Return [x, y] of the center of cell containing provided text 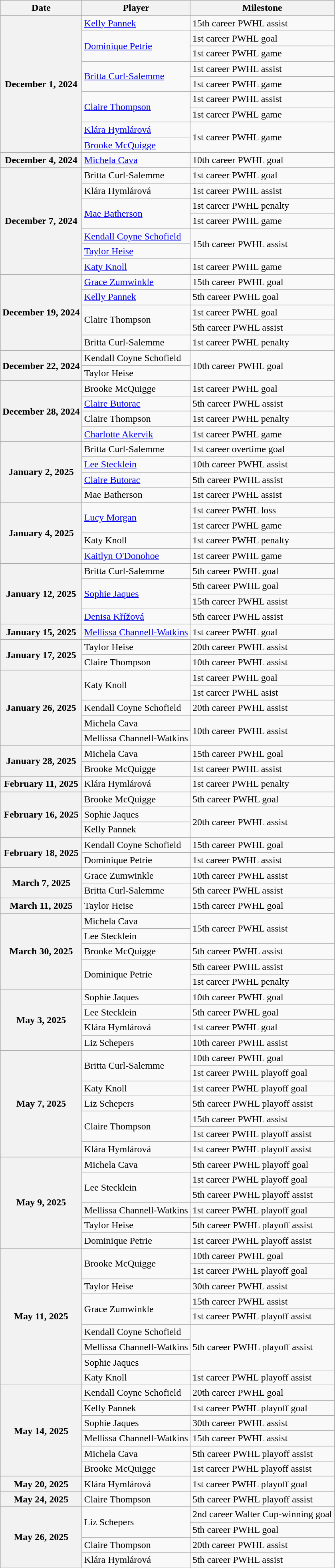
December 22, 2024 [42, 365]
January 2, 2025 [42, 472]
May 20, 2025 [42, 1484]
February 18, 2025 [42, 852]
December 19, 2024 [42, 312]
January 28, 2025 [42, 761]
December 7, 2024 [42, 221]
May 24, 2025 [42, 1499]
January 17, 2025 [42, 654]
December 28, 2024 [42, 411]
March 30, 2025 [42, 951]
Kaitlyn O'Donohoe [136, 556]
May 11, 2025 [42, 1317]
March 11, 2025 [42, 906]
February 11, 2025 [42, 784]
1st career overtime goal [262, 449]
1st career PWHL loss [262, 510]
1st career PWHL asist [262, 693]
Charlotte Akervik [136, 434]
December 4, 2024 [42, 160]
May 26, 2025 [42, 1537]
2nd career Walter Cup-winning goal [262, 1514]
Player [136, 8]
March 7, 2025 [42, 883]
May 3, 2025 [42, 1020]
May 7, 2025 [42, 1103]
Date [42, 8]
20th career PWHL goal [262, 1392]
Milestone [262, 8]
May 9, 2025 [42, 1203]
Denisa Křížová [136, 616]
5th career PWHL playoff goal [262, 1165]
January 26, 2025 [42, 708]
January 12, 2025 [42, 594]
January 15, 2025 [42, 632]
Lucy Morgan [136, 518]
May 14, 2025 [42, 1430]
December 1, 2024 [42, 84]
February 16, 2025 [42, 814]
January 4, 2025 [42, 533]
